Identify which cell holds the provided text, then report its (X, Y) central coordinate. 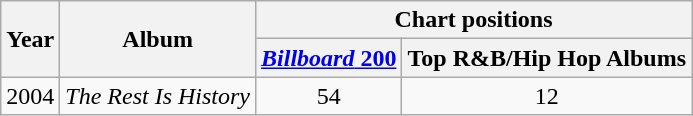
Billboard 200 (329, 58)
Chart positions (474, 20)
2004 (30, 96)
Album (158, 39)
The Rest Is History (158, 96)
Year (30, 39)
54 (329, 96)
Top R&B/Hip Hop Albums (547, 58)
12 (547, 96)
